Detect which cell encompasses the target text, then output its (X, Y) center coordinate. 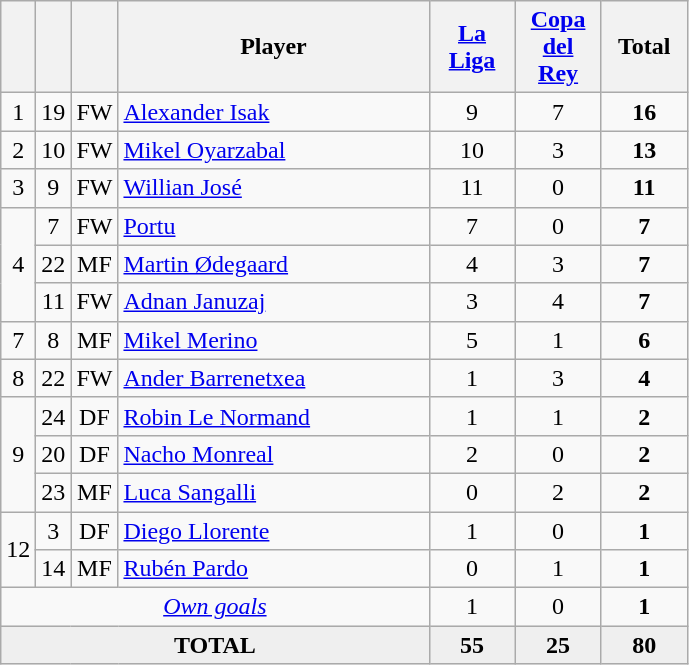
Nacho Monreal (274, 454)
80 (644, 645)
Mikel Merino (274, 340)
12 (18, 550)
Alexander Isak (274, 112)
23 (54, 492)
Ander Barrenetxea (274, 378)
Robin Le Normand (274, 416)
55 (472, 645)
Portu (274, 226)
20 (54, 454)
La Liga (472, 47)
Martin Ødegaard (274, 264)
Adnan Januzaj (274, 302)
13 (644, 150)
Copa del Rey (558, 47)
6 (644, 340)
16 (644, 112)
Rubén Pardo (274, 569)
Willian José (274, 188)
14 (54, 569)
Diego Llorente (274, 531)
25 (558, 645)
Player (274, 47)
Luca Sangalli (274, 492)
Total (644, 47)
19 (54, 112)
5 (472, 340)
24 (54, 416)
Mikel Oyarzabal (274, 150)
Own goals (215, 607)
TOTAL (215, 645)
